Return (x, y) of the center of cell containing provided text 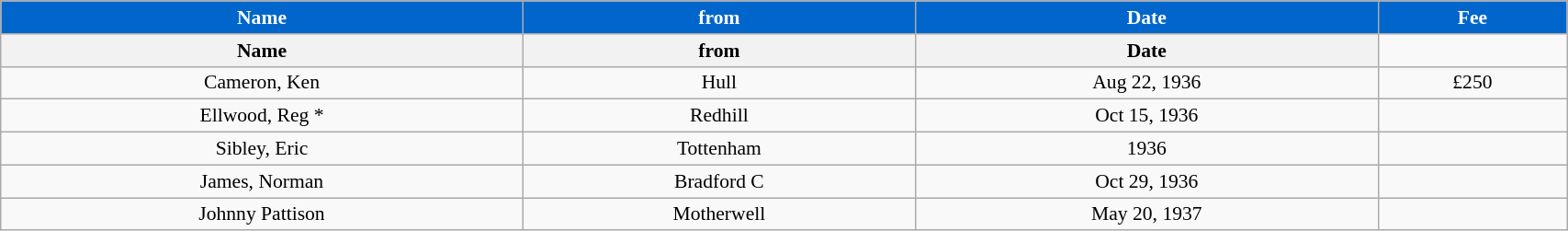
May 20, 1937 (1147, 214)
Redhill (718, 116)
Motherwell (718, 214)
Aug 22, 1936 (1147, 83)
Bradford C (718, 181)
Sibley, Eric (262, 149)
James, Norman (262, 181)
1936 (1147, 149)
Cameron, Ken (262, 83)
Oct 29, 1936 (1147, 181)
Oct 15, 1936 (1147, 116)
Ellwood, Reg * (262, 116)
Johnny Pattison (262, 214)
Tottenham (718, 149)
Hull (718, 83)
£250 (1472, 83)
Fee (1472, 17)
